Return the [X, Y] coordinate for the center point of the cell that contains the specified text.  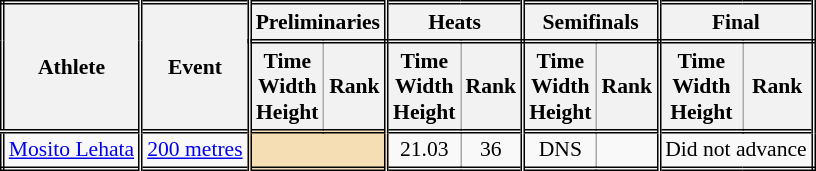
Event [195, 67]
Preliminaries [318, 22]
Did not advance [736, 150]
200 metres [195, 150]
Heats [455, 22]
Final [736, 22]
21.03 [424, 150]
Mosito Lehata [71, 150]
DNS [560, 150]
Semifinals [591, 22]
36 [492, 150]
Athlete [71, 67]
